Pinpoint the cell where the given text exists, returning its [x, y] midpoint coordinate. 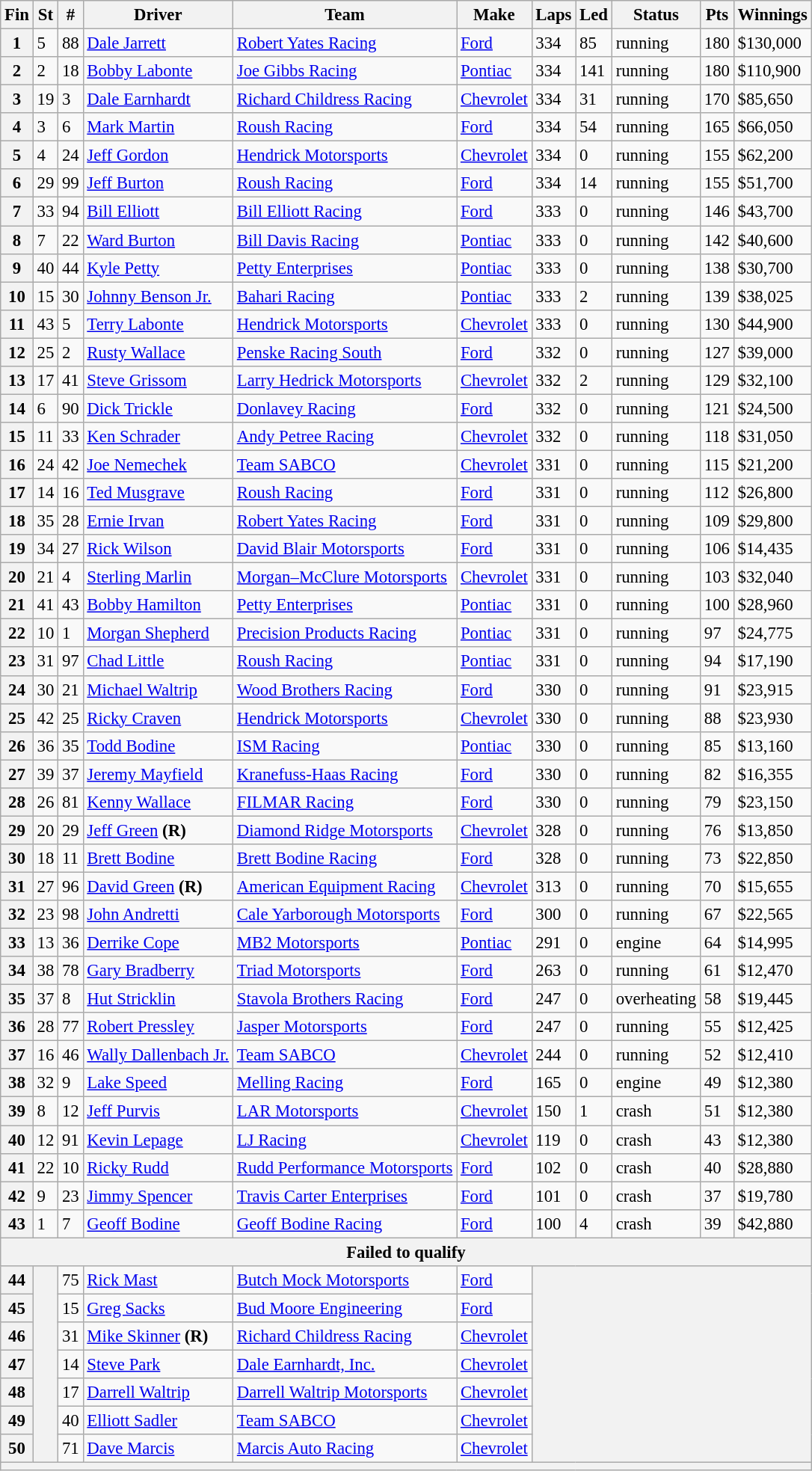
Failed to qualify [406, 1252]
263 [553, 971]
$26,800 [772, 493]
Rudd Performance Motorsports [344, 1167]
99 [70, 183]
Joe Nemechek [158, 464]
$29,800 [772, 521]
$42,880 [772, 1223]
$15,655 [772, 886]
David Blair Motorsports [344, 549]
Ernie Irvan [158, 521]
Larry Hedrick Motorsports [344, 381]
Butch Mock Motorsports [344, 1280]
$130,000 [772, 43]
103 [716, 577]
$16,355 [772, 774]
Elliott Sadler [158, 1421]
American Equipment Racing [344, 886]
Jeff Purvis [158, 1111]
Status [656, 15]
ISM Racing [344, 746]
$23,915 [772, 690]
Donlavey Racing [344, 408]
$17,190 [772, 662]
Brett Bodine Racing [344, 859]
52 [716, 1055]
Geoff Bodine [158, 1223]
$30,700 [772, 268]
109 [716, 521]
Wood Brothers Racing [344, 690]
Fin [17, 15]
Kyle Petty [158, 268]
115 [716, 464]
76 [716, 830]
45 [17, 1308]
Lake Speed [158, 1084]
Stavola Brothers Racing [344, 999]
Robert Pressley [158, 1027]
Morgan Shepherd [158, 633]
50 [17, 1449]
Rick Mast [158, 1280]
78 [70, 971]
Brett Bodine [158, 859]
121 [716, 408]
Rusty Wallace [158, 352]
142 [716, 240]
$32,040 [772, 577]
Geoff Bodine Racing [344, 1223]
$13,850 [772, 830]
170 [716, 99]
Kevin Lepage [158, 1140]
Cale Yarborough Motorsports [344, 915]
$40,600 [772, 240]
Dave Marcis [158, 1449]
Jeremy Mayfield [158, 774]
73 [716, 859]
$24,775 [772, 633]
$44,900 [772, 324]
Driver [158, 15]
Darrell Waltrip Motorsports [344, 1392]
$39,000 [772, 352]
101 [553, 1196]
106 [716, 549]
Team [344, 15]
MB2 Motorsports [344, 943]
75 [70, 1280]
130 [716, 324]
Chad Little [158, 662]
LJ Racing [344, 1140]
$19,780 [772, 1196]
Make [494, 15]
Sterling Marlin [158, 577]
Dale Jarrett [158, 43]
Melling Racing [344, 1084]
$66,050 [772, 127]
77 [70, 1027]
Dick Trickle [158, 408]
Mark Martin [158, 127]
$23,930 [772, 718]
Bill Davis Racing [344, 240]
Derrike Cope [158, 943]
96 [70, 886]
$31,050 [772, 437]
David Green (R) [158, 886]
Kranefuss-Haas Racing [344, 774]
Dale Earnhardt, Inc. [344, 1364]
Marcis Auto Racing [344, 1449]
48 [17, 1392]
Wally Dallenbach Jr. [158, 1055]
Greg Sacks [158, 1308]
$13,160 [772, 746]
Ken Schrader [158, 437]
$21,200 [772, 464]
82 [716, 774]
112 [716, 493]
$22,850 [772, 859]
Todd Bodine [158, 746]
51 [716, 1111]
70 [716, 886]
Bahari Racing [344, 296]
Bobby Hamilton [158, 605]
Ricky Rudd [158, 1167]
$110,900 [772, 71]
71 [70, 1449]
61 [716, 971]
Steve Park [158, 1364]
Morgan–McClure Motorsports [344, 577]
$12,425 [772, 1027]
Kenny Wallace [158, 802]
Jeff Gordon [158, 156]
Terry Labonte [158, 324]
# [70, 15]
$12,410 [772, 1055]
119 [553, 1140]
St [45, 15]
John Andretti [158, 915]
$28,880 [772, 1167]
Ted Musgrave [158, 493]
Rick Wilson [158, 549]
$85,650 [772, 99]
47 [17, 1364]
Dale Earnhardt [158, 99]
Jasper Motorsports [344, 1027]
Bobby Labonte [158, 71]
141 [594, 71]
Jimmy Spencer [158, 1196]
$14,995 [772, 943]
138 [716, 268]
118 [716, 437]
67 [716, 915]
Ward Burton [158, 240]
Mike Skinner (R) [158, 1336]
Triad Motorsports [344, 971]
Darrell Waltrip [158, 1392]
Diamond Ridge Motorsports [344, 830]
$32,100 [772, 381]
Bill Elliott Racing [344, 212]
58 [716, 999]
overheating [656, 999]
Led [594, 15]
55 [716, 1027]
Michael Waltrip [158, 690]
$28,960 [772, 605]
$62,200 [772, 156]
Gary Bradberry [158, 971]
$51,700 [772, 183]
Pts [716, 15]
139 [716, 296]
Precision Products Racing [344, 633]
81 [70, 802]
Winnings [772, 15]
90 [70, 408]
Hut Stricklin [158, 999]
$23,150 [772, 802]
$24,500 [772, 408]
54 [594, 127]
Bud Moore Engineering [344, 1308]
$43,700 [772, 212]
291 [553, 943]
LAR Motorsports [344, 1111]
98 [70, 915]
$12,470 [772, 971]
$22,565 [772, 915]
244 [553, 1055]
Steve Grissom [158, 381]
$14,435 [772, 549]
Ricky Craven [158, 718]
300 [553, 915]
79 [716, 802]
146 [716, 212]
Penske Racing South [344, 352]
$38,025 [772, 296]
129 [716, 381]
150 [553, 1111]
Andy Petree Racing [344, 437]
Joe Gibbs Racing [344, 71]
Bill Elliott [158, 212]
102 [553, 1167]
$19,445 [772, 999]
127 [716, 352]
Jeff Green (R) [158, 830]
Jeff Burton [158, 183]
Travis Carter Enterprises [344, 1196]
FILMAR Racing [344, 802]
313 [553, 886]
64 [716, 943]
Johnny Benson Jr. [158, 296]
Laps [553, 15]
